Return (X, Y) of the center of cell containing provided text 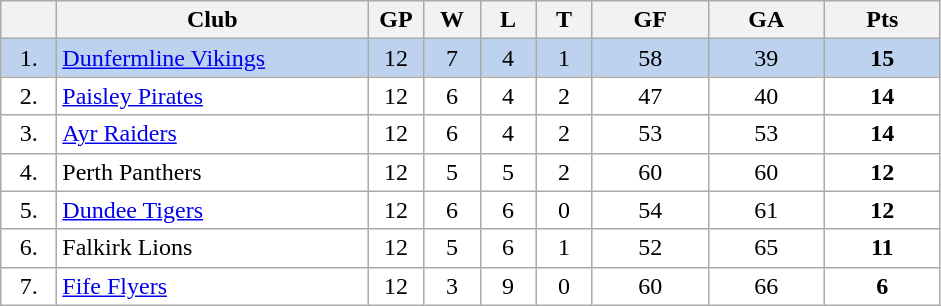
Perth Panthers (212, 172)
9 (508, 286)
4. (29, 172)
L (508, 20)
1. (29, 58)
GF (650, 20)
65 (766, 248)
11 (882, 248)
15 (882, 58)
3 (452, 286)
58 (650, 58)
Dundee Tigers (212, 210)
Pts (882, 20)
Ayr Raiders (212, 134)
40 (766, 96)
39 (766, 58)
7. (29, 286)
Club (212, 20)
6. (29, 248)
GP (396, 20)
GA (766, 20)
Fife Flyers (212, 286)
7 (452, 58)
Dunfermline Vikings (212, 58)
61 (766, 210)
66 (766, 286)
Paisley Pirates (212, 96)
2. (29, 96)
W (452, 20)
47 (650, 96)
52 (650, 248)
T (564, 20)
5. (29, 210)
54 (650, 210)
3. (29, 134)
Falkirk Lions (212, 248)
